Capture the cell that displays the provided text and extract its (X, Y) central coordinate. 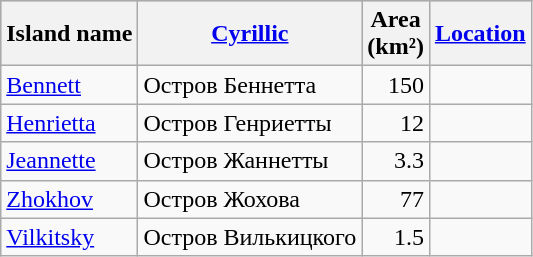
Location (480, 34)
Cyrillic (250, 34)
1.5 (396, 237)
12 (396, 123)
150 (396, 85)
Henrietta (70, 123)
Остров Жаннетты (250, 161)
Zhokhov (70, 199)
Island name (70, 34)
Остров Беннетта (250, 85)
3.3 (396, 161)
Остров Генриетты (250, 123)
Area(km²) (396, 34)
Остров Вилькицкого (250, 237)
Bennett (70, 85)
Остров Жохова (250, 199)
77 (396, 199)
Jeannette (70, 161)
Vilkitsky (70, 237)
